Provide the (X, Y) coordinate of the cell's center where the given text is located.  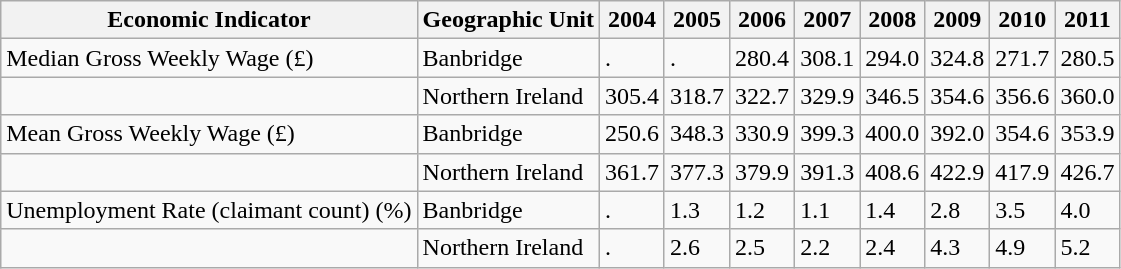
2010 (1022, 20)
346.5 (892, 96)
3.5 (1022, 210)
377.3 (696, 172)
1.4 (892, 210)
4.9 (1022, 248)
2007 (828, 20)
1.1 (828, 210)
360.0 (1088, 96)
379.9 (762, 172)
5.2 (1088, 248)
353.9 (1088, 134)
2004 (632, 20)
308.1 (828, 58)
271.7 (1022, 58)
408.6 (892, 172)
2.6 (696, 248)
399.3 (828, 134)
422.9 (958, 172)
2.4 (892, 248)
2006 (762, 20)
250.6 (632, 134)
Median Gross Weekly Wage (£) (209, 58)
324.8 (958, 58)
392.0 (958, 134)
4.0 (1088, 210)
2008 (892, 20)
4.3 (958, 248)
2.2 (828, 248)
322.7 (762, 96)
391.3 (828, 172)
294.0 (892, 58)
417.9 (1022, 172)
329.9 (828, 96)
318.7 (696, 96)
2009 (958, 20)
1.2 (762, 210)
348.3 (696, 134)
Unemployment Rate (claimant count) (%) (209, 210)
Economic Indicator (209, 20)
2011 (1088, 20)
280.5 (1088, 58)
305.4 (632, 96)
2.8 (958, 210)
2.5 (762, 248)
2005 (696, 20)
1.3 (696, 210)
426.7 (1088, 172)
356.6 (1022, 96)
361.7 (632, 172)
Geographic Unit (508, 20)
400.0 (892, 134)
280.4 (762, 58)
330.9 (762, 134)
Mean Gross Weekly Wage (£) (209, 134)
